For the text-containing cell, return its midpoint in [x, y] coordinate format. 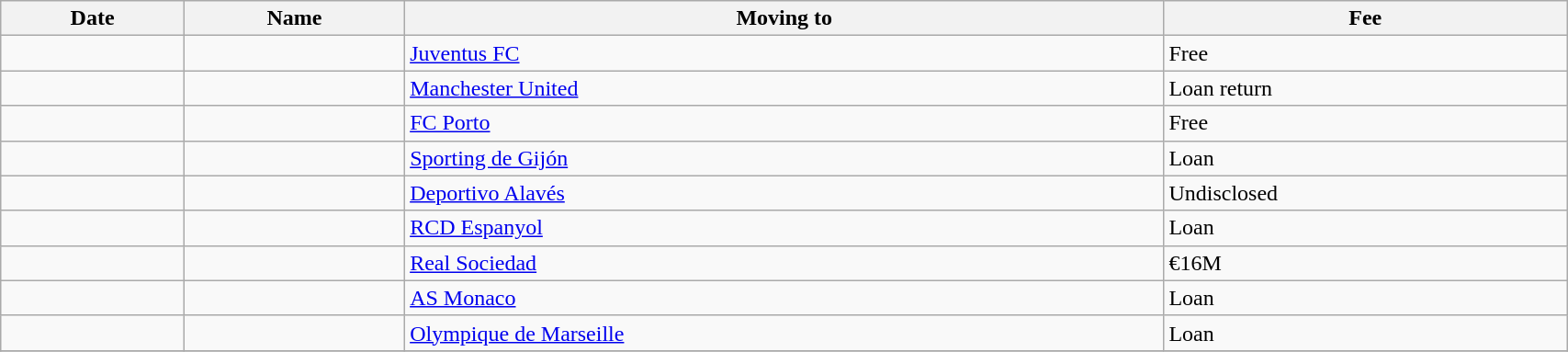
Manchester United [784, 88]
Sporting de Gijón [784, 158]
Deportivo Alavés [784, 193]
Undisclosed [1365, 193]
Olympique de Marseille [784, 333]
Loan return [1365, 88]
RCD Espanyol [784, 228]
Fee [1365, 18]
Juventus FC [784, 53]
Name [294, 18]
Moving to [784, 18]
Real Sociedad [784, 263]
FC Porto [784, 123]
Date [93, 18]
€16M [1365, 263]
AS Monaco [784, 298]
